Extract the [X, Y] coordinate from the center of the cell holding the provided text.  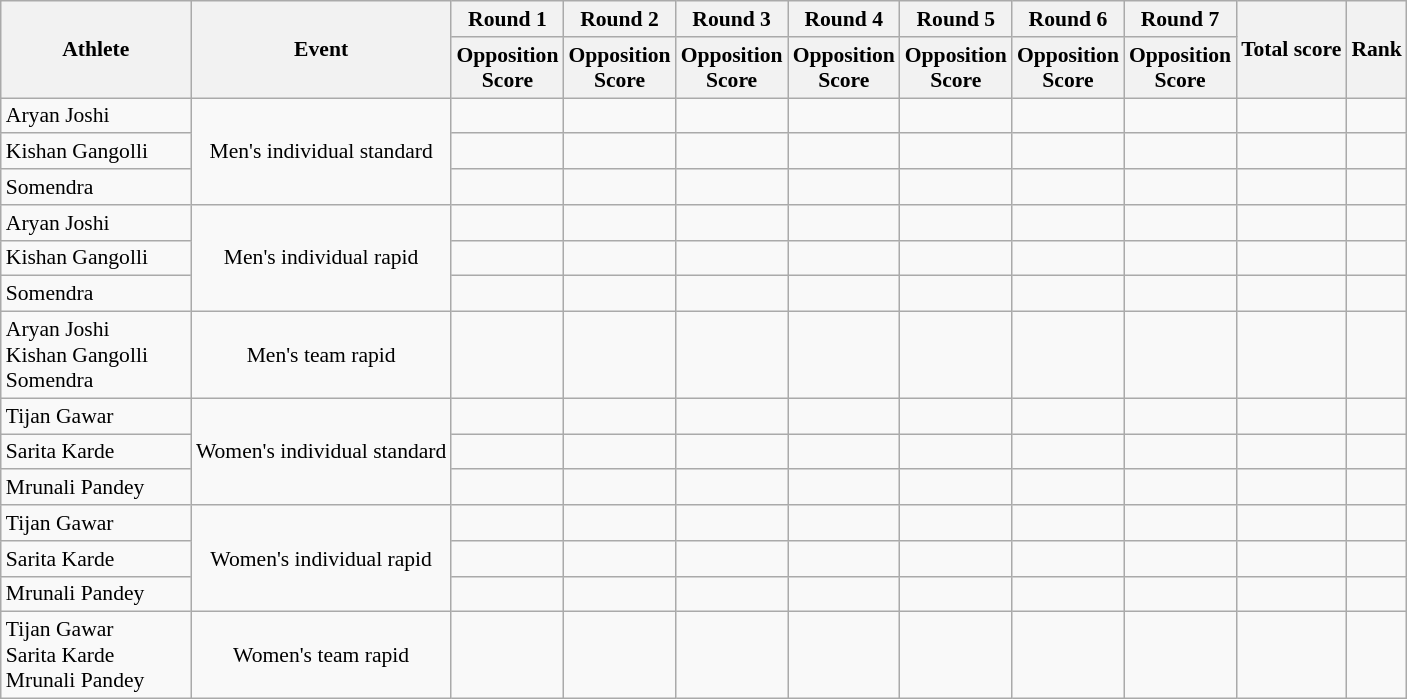
Total score [1291, 50]
Athlete [96, 50]
Event [321, 50]
Men's individual rapid [321, 258]
Round 5 [956, 19]
Women's individual rapid [321, 558]
Aryan JoshiKishan GangolliSomendra [96, 356]
Tijan GawarSarita KardeMrunali Pandey [96, 656]
Round 3 [732, 19]
Men's individual standard [321, 152]
Women's team rapid [321, 656]
Round 6 [1068, 19]
Round 4 [844, 19]
Round 2 [619, 19]
Rank [1376, 50]
Round 1 [507, 19]
Men's team rapid [321, 356]
Women's individual standard [321, 452]
Round 7 [1180, 19]
